Determine the (x, y) coordinate at the center of the cell enclosing the given text.  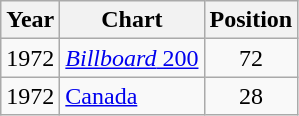
72 (251, 58)
Billboard 200 (132, 58)
Canada (132, 96)
Year (30, 20)
Position (251, 20)
Chart (132, 20)
28 (251, 96)
